Capture the cell that displays the provided text and extract its [X, Y] central coordinate. 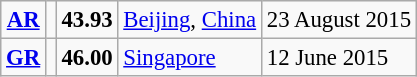
GR [24, 58]
23 August 2015 [338, 20]
43.93 [87, 20]
46.00 [87, 58]
Singapore [190, 58]
Beijing, China [190, 20]
AR [24, 20]
12 June 2015 [338, 58]
